Determine the [X, Y] coordinate at the center of the cell enclosing the given text.  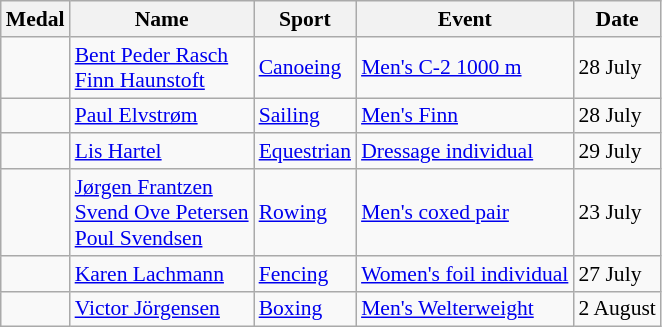
Men's C-2 1000 m [464, 68]
Boxing [305, 309]
Canoeing [305, 68]
23 July [616, 212]
Paul Elvstrøm [162, 116]
Men's coxed pair [464, 212]
2 August [616, 309]
Men's Welterweight [464, 309]
29 July [616, 152]
Medal [36, 19]
Equestrian [305, 152]
Name [162, 19]
Sailing [305, 116]
Women's foil individual [464, 274]
Victor Jörgensen [162, 309]
Karen Lachmann [162, 274]
Jørgen FrantzenSvend Ove PetersenPoul Svendsen [162, 212]
Date [616, 19]
Lis Hartel [162, 152]
27 July [616, 274]
Dressage individual [464, 152]
Sport [305, 19]
Fencing [305, 274]
Bent Peder RaschFinn Haunstoft [162, 68]
Rowing [305, 212]
Men's Finn [464, 116]
Event [464, 19]
